Return the [X, Y] coordinate for the center point of the cell that contains the specified text.  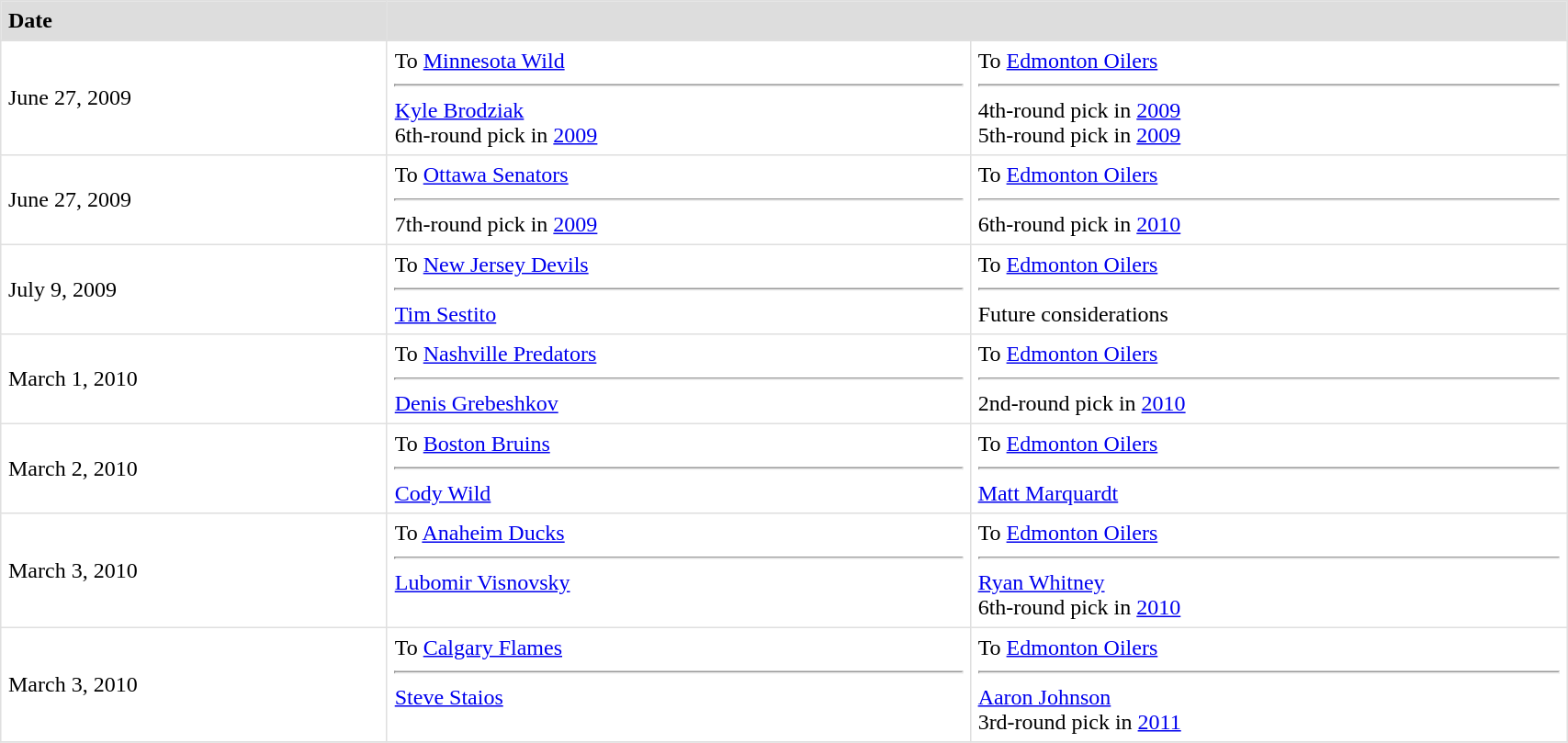
To Nashville Predators Denis Grebeshkov [678, 379]
To Anaheim Ducks Lubomir Visnovsky [678, 570]
To Edmonton Oilers Ryan Whitney6th-round pick in 2010 [1268, 570]
To Edmonton Oilers Future considerations [1268, 289]
March 1, 2010 [195, 379]
To Calgary Flames Steve Staios [678, 684]
To Edmonton Oilers Matt Marquardt [1268, 468]
To New Jersey Devils Tim Sestito [678, 289]
To Edmonton Oilers Aaron Johnson3rd-round pick in 2011 [1268, 684]
To Boston Bruins Cody Wild [678, 468]
March 2, 2010 [195, 468]
To Edmonton Oilers 4th-round pick in 20095th-round pick in 2009 [1268, 97]
To Edmonton Oilers 6th-round pick in 2010 [1268, 200]
To Minnesota Wild Kyle Brodziak6th-round pick in 2009 [678, 97]
July 9, 2009 [195, 289]
Date [195, 21]
To Ottawa Senators 7th-round pick in 2009 [678, 200]
To Edmonton Oilers 2nd-round pick in 2010 [1268, 379]
